Return the (X, Y) coordinate for the center point of the cell that contains the specified text.  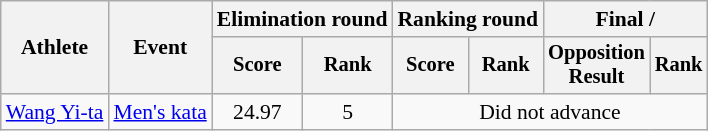
Men's kata (160, 112)
Wang Yi-ta (55, 112)
Did not advance (550, 112)
24.97 (258, 112)
5 (348, 112)
Final / (625, 19)
Athlete (55, 48)
Event (160, 48)
Ranking round (468, 19)
Elimination round (302, 19)
OppositionResult (596, 66)
